Return the (X, Y) coordinate for the center point of the cell that contains the specified text.  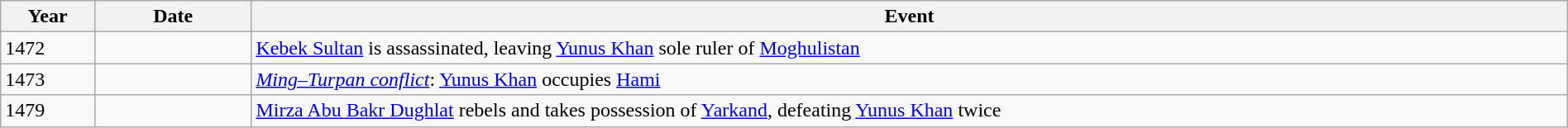
1472 (48, 48)
1479 (48, 111)
Mirza Abu Bakr Dughlat rebels and takes possession of Yarkand, defeating Yunus Khan twice (910, 111)
Date (172, 17)
Year (48, 17)
Ming–Turpan conflict: Yunus Khan occupies Hami (910, 79)
Event (910, 17)
Kebek Sultan is assassinated, leaving Yunus Khan sole ruler of Moghulistan (910, 48)
1473 (48, 79)
